Pinpoint the cell where the given text exists, returning its [X, Y] midpoint coordinate. 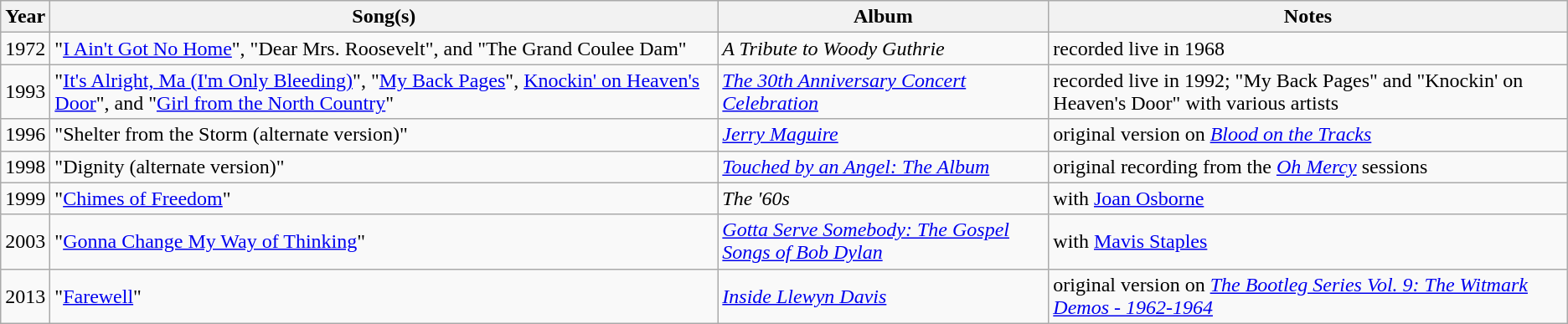
A Tribute to Woody Guthrie [883, 49]
original recording from the Oh Mercy sessions [1308, 167]
Year [25, 17]
"Dignity (alternate version)" [384, 167]
1999 [25, 198]
1972 [25, 49]
with Joan Osborne [1308, 198]
"Gonna Change My Way of Thinking" [384, 241]
"Shelter from the Storm (alternate version)" [384, 135]
recorded live in 1992; "My Back Pages" and "Knockin' on Heaven's Door" with various artists [1308, 92]
"I Ain't Got No Home", "Dear Mrs. Roosevelt", and "The Grand Coulee Dam" [384, 49]
Jerry Maguire [883, 135]
Touched by an Angel: The Album [883, 167]
2003 [25, 241]
"It's Alright, Ma (I'm Only Bleeding)", "My Back Pages", Knockin' on Heaven's Door", and "Girl from the North Country" [384, 92]
The 30th Anniversary Concert Celebration [883, 92]
with Mavis Staples [1308, 241]
2013 [25, 296]
"Chimes of Freedom" [384, 198]
"Farewell" [384, 296]
1998 [25, 167]
original version on Blood on the Tracks [1308, 135]
The '60s [883, 198]
1993 [25, 92]
Inside Llewyn Davis [883, 296]
Song(s) [384, 17]
original version on The Bootleg Series Vol. 9: The Witmark Demos - 1962-1964 [1308, 296]
1996 [25, 135]
Album [883, 17]
Notes [1308, 17]
recorded live in 1968 [1308, 49]
Gotta Serve Somebody: The Gospel Songs of Bob Dylan [883, 241]
